Return [X, Y] of the center of cell containing provided text 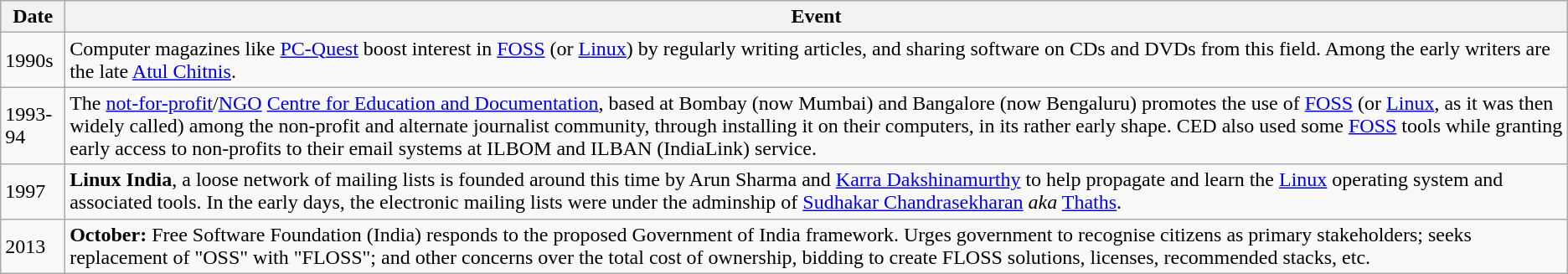
1990s [34, 60]
1993-94 [34, 126]
Event [817, 17]
Date [34, 17]
1997 [34, 191]
2013 [34, 246]
